Locate the cell with the specified text and output its [X, Y] center coordinate. 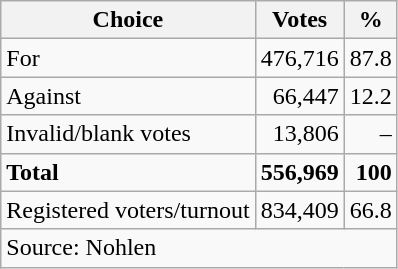
Choice [128, 20]
12.2 [370, 96]
66.8 [370, 210]
Source: Nohlen [199, 248]
87.8 [370, 58]
100 [370, 172]
66,447 [300, 96]
For [128, 58]
– [370, 134]
Registered voters/turnout [128, 210]
476,716 [300, 58]
834,409 [300, 210]
% [370, 20]
556,969 [300, 172]
Votes [300, 20]
13,806 [300, 134]
Invalid/blank votes [128, 134]
Against [128, 96]
Total [128, 172]
